For the text-containing cell, return its midpoint in [X, Y] coordinate format. 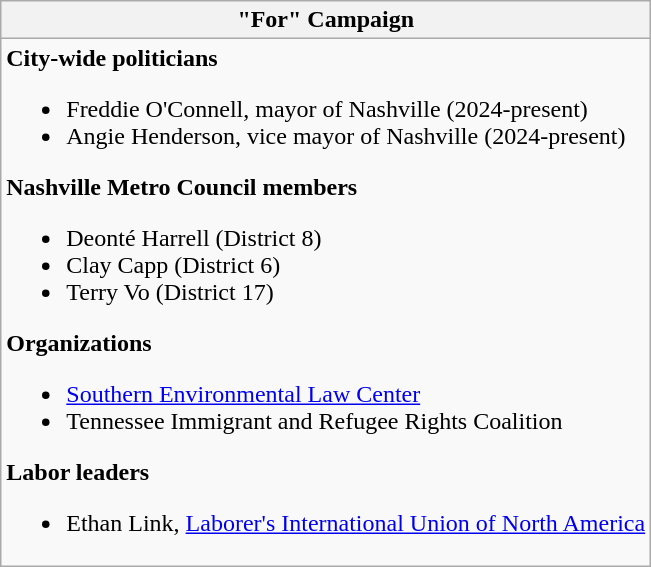
"For" Campaign [326, 20]
